Search for the cell housing the specified text and yield its [X, Y] center coordinate. 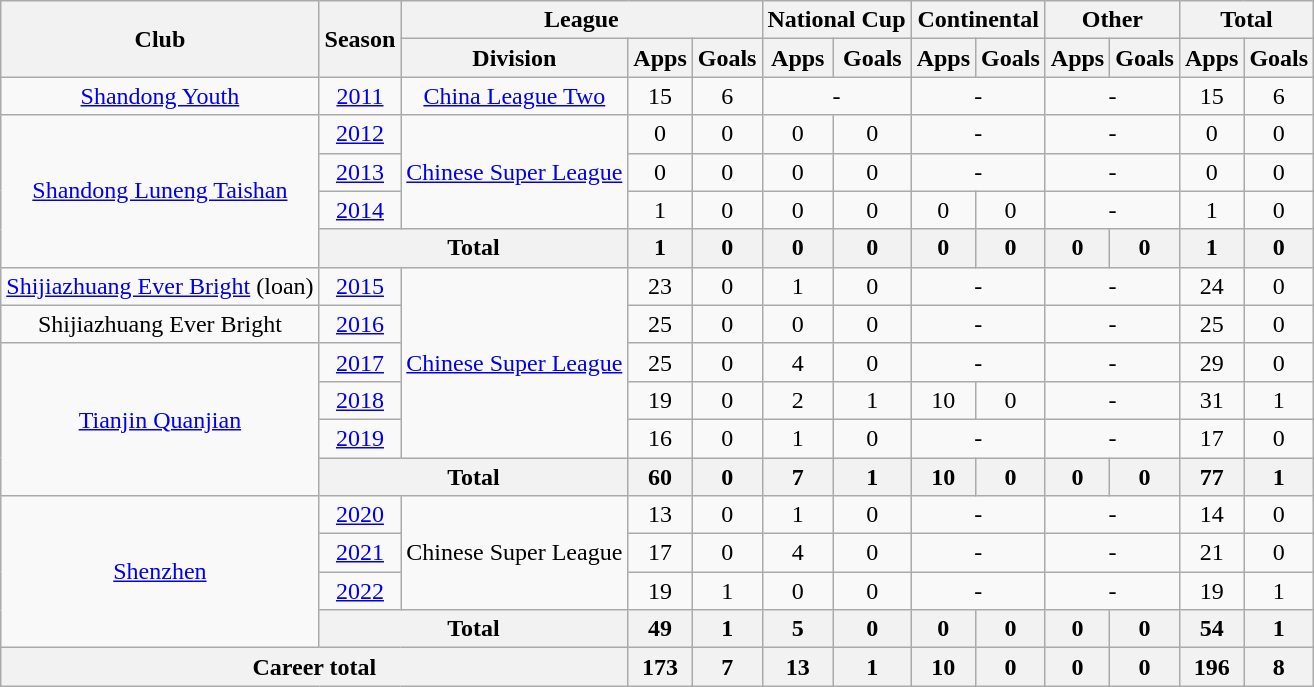
24 [1211, 286]
2016 [360, 324]
Continental [978, 20]
League [582, 20]
2021 [360, 553]
Shenzhen [160, 572]
16 [660, 438]
2017 [360, 362]
2018 [360, 400]
Other [1112, 20]
2020 [360, 515]
Shijiazhuang Ever Bright [160, 324]
2015 [360, 286]
National Cup [836, 20]
2012 [360, 134]
77 [1211, 477]
Career total [314, 667]
173 [660, 667]
Shandong Luneng Taishan [160, 191]
2014 [360, 210]
31 [1211, 400]
14 [1211, 515]
60 [660, 477]
23 [660, 286]
Shijiazhuang Ever Bright (loan) [160, 286]
2011 [360, 96]
54 [1211, 629]
2013 [360, 172]
2019 [360, 438]
5 [798, 629]
196 [1211, 667]
8 [1279, 667]
Division [514, 58]
Club [160, 39]
Shandong Youth [160, 96]
Season [360, 39]
China League Two [514, 96]
2022 [360, 591]
Tianjin Quanjian [160, 419]
49 [660, 629]
2 [798, 400]
21 [1211, 553]
29 [1211, 362]
